Provide the (X, Y) coordinate of the cell's center where the given text is located.  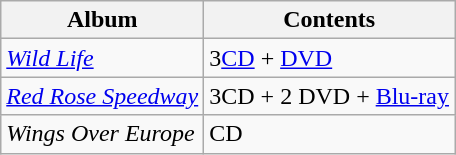
Contents (330, 20)
Red Rose Speedway (102, 96)
CD (330, 134)
3CD + DVD (330, 58)
Album (102, 20)
Wild Life (102, 58)
Wings Over Europe (102, 134)
3CD + 2 DVD + Blu-ray (330, 96)
